Return the (x, y) coordinate for the center point of the cell that contains the specified text.  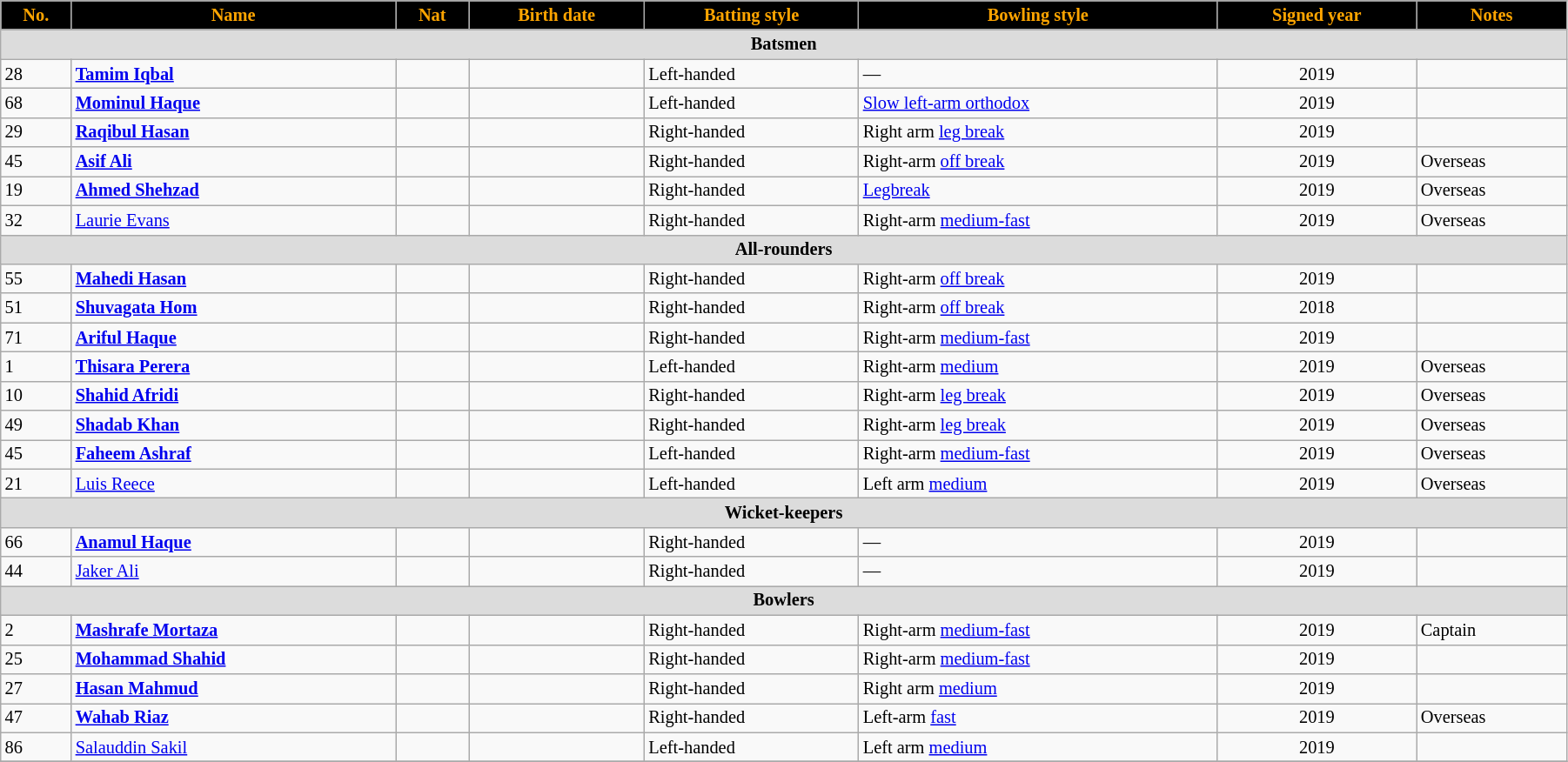
Mohammad Shahid (233, 659)
Right arm leg break (1038, 132)
25 (37, 659)
Jaker Ali (233, 571)
Right arm medium (1038, 688)
27 (37, 688)
Shuvagata Hom (233, 308)
Faheem Ashraf (233, 454)
Laurie Evans (233, 220)
49 (37, 425)
44 (37, 571)
All-rounders (784, 250)
Notes (1491, 15)
2 (37, 630)
Slow left-arm orthodox (1038, 103)
Hasan Mahmud (233, 688)
Birth date (557, 15)
Mashrafe Mortaza (233, 630)
Shadab Khan (233, 425)
Ariful Haque (233, 338)
29 (37, 132)
Bowlers (784, 600)
1 (37, 366)
Wahab Riaz (233, 718)
Luis Reece (233, 484)
Signed year (1317, 15)
47 (37, 718)
No. (37, 15)
Wicket-keepers (784, 512)
Asif Ali (233, 162)
Left-arm fast (1038, 718)
21 (37, 484)
Mahedi Hasan (233, 278)
71 (37, 338)
19 (37, 190)
Batting style (751, 15)
66 (37, 542)
Tamim Iqbal (233, 74)
10 (37, 396)
2018 (1317, 308)
28 (37, 74)
Name (233, 15)
Thisara Perera (233, 366)
Right-arm medium (1038, 366)
Shahid Afridi (233, 396)
Ahmed Shehzad (233, 190)
51 (37, 308)
32 (37, 220)
Salauddin Sakil (233, 747)
Mominul Haque (233, 103)
86 (37, 747)
68 (37, 103)
Nat (432, 15)
Raqibul Hasan (233, 132)
Anamul Haque (233, 542)
Batsmen (784, 44)
Legbreak (1038, 190)
Captain (1491, 630)
Bowling style (1038, 15)
55 (37, 278)
